Detect which cell encompasses the target text, then output its (X, Y) center coordinate. 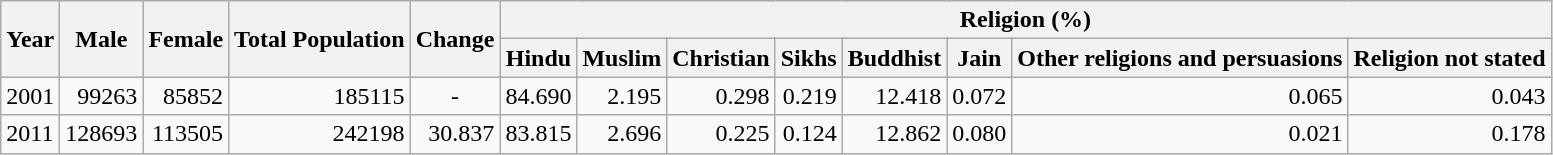
0.298 (721, 96)
85852 (186, 96)
0.219 (808, 96)
0.225 (721, 134)
Other religions and persuasions (1180, 58)
Female (186, 39)
2011 (30, 134)
0.043 (1450, 96)
Religion (%) (1026, 20)
0.080 (980, 134)
185115 (320, 96)
2.696 (622, 134)
99263 (102, 96)
Hindu (538, 58)
Total Population (320, 39)
0.065 (1180, 96)
2.195 (622, 96)
Male (102, 39)
30.837 (455, 134)
Jain (980, 58)
Change (455, 39)
0.178 (1450, 134)
- (455, 96)
Year (30, 39)
Religion not stated (1450, 58)
83.815 (538, 134)
Sikhs (808, 58)
0.021 (1180, 134)
128693 (102, 134)
84.690 (538, 96)
0.124 (808, 134)
Muslim (622, 58)
242198 (320, 134)
12.862 (894, 134)
2001 (30, 96)
113505 (186, 134)
Christian (721, 58)
0.072 (980, 96)
12.418 (894, 96)
Buddhist (894, 58)
